Output the [x, y] coordinate of the center of the cell containing the given text.  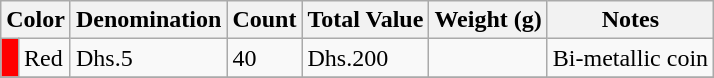
Total Value [366, 20]
Bi-metallic coin [630, 58]
Dhs.200 [366, 58]
Denomination [148, 20]
Red [45, 58]
Dhs.5 [148, 58]
40 [264, 58]
Color [36, 20]
Count [264, 20]
Weight (g) [488, 20]
Notes [630, 20]
